Scan for the cell matching the given text and deliver its (x, y) coordinate at center. 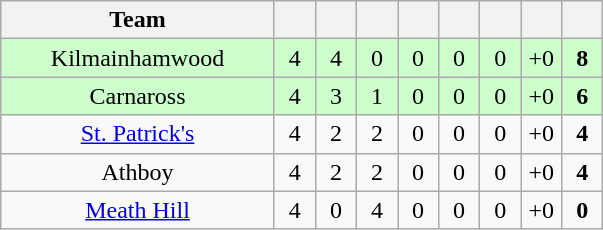
8 (582, 58)
3 (336, 96)
Athboy (138, 172)
1 (376, 96)
St. Patrick's (138, 134)
Team (138, 20)
Carnaross (138, 96)
Kilmainhamwood (138, 58)
Meath Hill (138, 210)
6 (582, 96)
